Return the [X, Y] coordinate for the center point of the cell that contains the specified text.  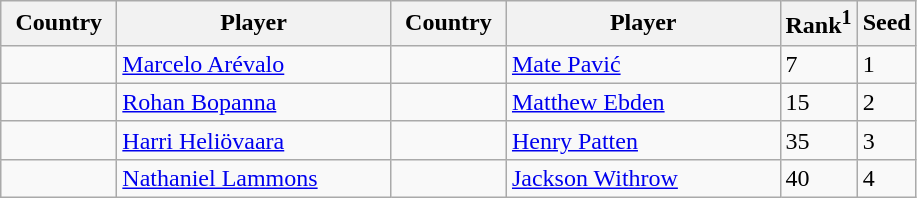
Seed [886, 24]
2 [886, 102]
Marcelo Arévalo [254, 64]
Mate Pavić [643, 64]
35 [818, 140]
3 [886, 140]
Jackson Withrow [643, 178]
Henry Patten [643, 140]
Rank1 [818, 24]
1 [886, 64]
Matthew Ebden [643, 102]
7 [818, 64]
40 [818, 178]
4 [886, 178]
Harri Heliövaara [254, 140]
Nathaniel Lammons [254, 178]
15 [818, 102]
Rohan Bopanna [254, 102]
